Return (X, Y) of the center of cell containing provided text 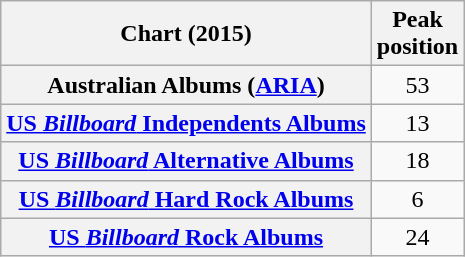
Australian Albums (ARIA) (186, 85)
18 (417, 161)
24 (417, 237)
US Billboard Independents Albums (186, 123)
Chart (2015) (186, 34)
Peak position (417, 34)
US Billboard Rock Albums (186, 237)
6 (417, 199)
53 (417, 85)
13 (417, 123)
US Billboard Alternative Albums (186, 161)
US Billboard Hard Rock Albums (186, 199)
